Extract the [X, Y] coordinate from the center of the cell holding the provided text.  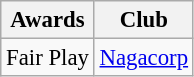
Nagacorp [144, 58]
Fair Play [48, 58]
Club [144, 20]
Awards [48, 20]
